Identify which cell holds the provided text, then report its [X, Y] central coordinate. 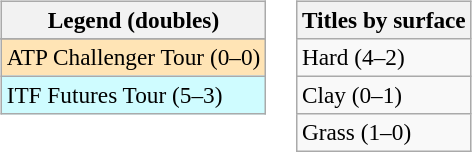
Hard (4–2) [384, 57]
Titles by surface [384, 20]
Clay (0–1) [384, 95]
Legend (doubles) [133, 20]
Grass (1–0) [384, 133]
ATP Challenger Tour (0–0) [133, 57]
ITF Futures Tour (5–3) [133, 95]
